Scan for the cell matching the given text and deliver its (x, y) coordinate at center. 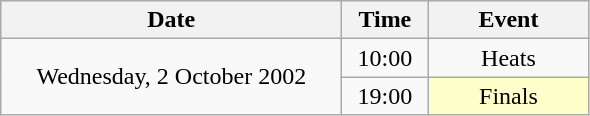
Heats (508, 58)
Event (508, 20)
Time (385, 20)
Date (172, 20)
19:00 (385, 96)
10:00 (385, 58)
Wednesday, 2 October 2002 (172, 77)
Finals (508, 96)
